Locate the cell with the specified text and output its [x, y] center coordinate. 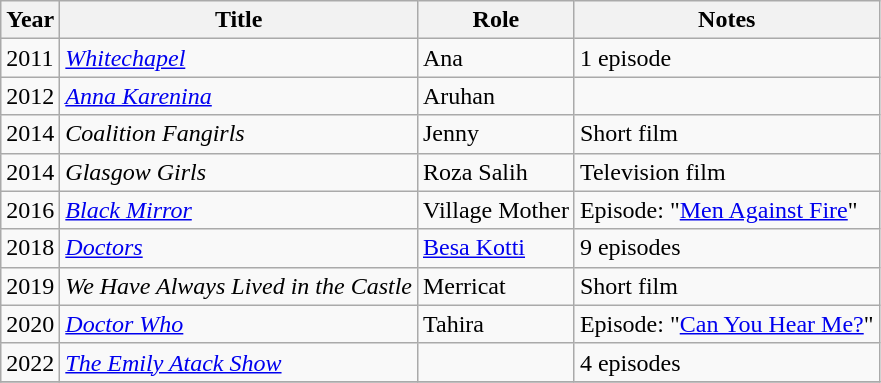
2012 [30, 96]
2022 [30, 362]
2011 [30, 58]
2019 [30, 286]
Role [496, 20]
We Have Always Lived in the Castle [239, 286]
4 episodes [726, 362]
Besa Kotti [496, 248]
Jenny [496, 134]
9 episodes [726, 248]
1 episode [726, 58]
Roza Salih [496, 172]
Glasgow Girls [239, 172]
Notes [726, 20]
Year [30, 20]
2016 [30, 210]
Doctor Who [239, 324]
Anna Karenina [239, 96]
Aruhan [496, 96]
Television film [726, 172]
Merricat [496, 286]
2020 [30, 324]
Episode: "Men Against Fire" [726, 210]
Village Mother [496, 210]
Episode: "Can You Hear Me?" [726, 324]
Ana [496, 58]
Whitechapel [239, 58]
Tahira [496, 324]
Doctors [239, 248]
Coalition Fangirls [239, 134]
The Emily Atack Show [239, 362]
2018 [30, 248]
Title [239, 20]
Black Mirror [239, 210]
